Locate the cell with the specified text and output its (x, y) center coordinate. 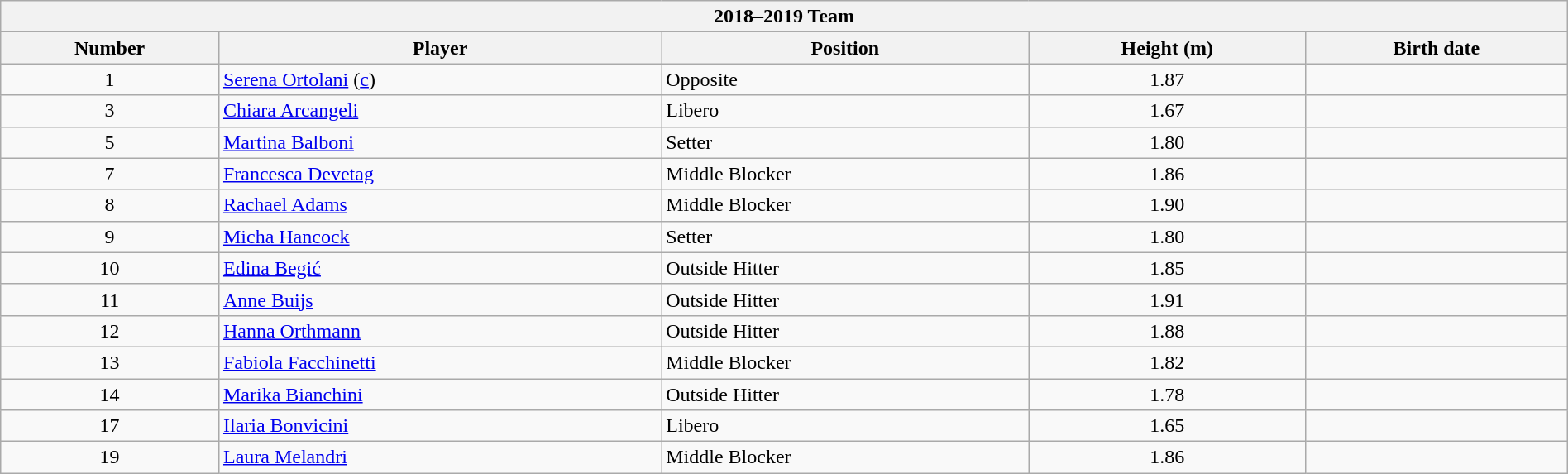
Opposite (845, 79)
Micha Hancock (440, 237)
Laura Melandri (440, 457)
12 (110, 331)
Position (845, 48)
19 (110, 457)
1.65 (1168, 426)
Fabiola Facchinetti (440, 362)
Rachael Adams (440, 205)
Number (110, 48)
9 (110, 237)
1.91 (1168, 299)
Hanna Orthmann (440, 331)
Edina Begić (440, 268)
8 (110, 205)
Martina Balboni (440, 142)
13 (110, 362)
1.67 (1168, 111)
11 (110, 299)
1 (110, 79)
17 (110, 426)
Player (440, 48)
7 (110, 174)
1.90 (1168, 205)
1.88 (1168, 331)
1.78 (1168, 395)
1.85 (1168, 268)
Francesca Devetag (440, 174)
14 (110, 395)
1.82 (1168, 362)
Chiara Arcangeli (440, 111)
Anne Buijs (440, 299)
Serena Ortolani (c) (440, 79)
Birth date (1437, 48)
1.87 (1168, 79)
5 (110, 142)
Height (m) (1168, 48)
10 (110, 268)
3 (110, 111)
Marika Bianchini (440, 395)
Ilaria Bonvicini (440, 426)
2018–2019 Team (784, 17)
